Detect which cell encompasses the target text, then output its [X, Y] center coordinate. 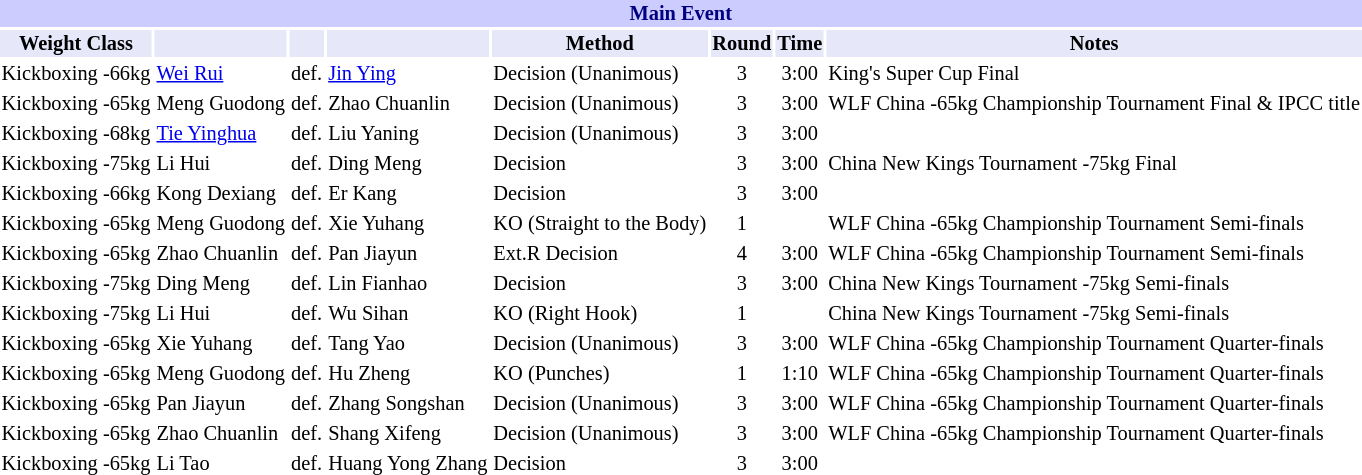
Ext.R Decision [600, 254]
Jin Ying [408, 74]
Tie Yinghua [221, 134]
Kong Dexiang [221, 194]
Hu Zheng [408, 374]
Shang Xifeng [408, 434]
KO (Straight to the Body) [600, 224]
Zhang Songshan [408, 404]
WLF China -65kg Championship Tournament Final & IPCC title [1094, 104]
KO (Right Hook) [600, 314]
Round [742, 44]
Method [600, 44]
KO (Punches) [600, 374]
Er Kang [408, 194]
China New Kings Tournament -75kg Final [1094, 164]
Liu Yaning [408, 134]
Lin Fianhao [408, 284]
Tang Yao [408, 344]
Weight Class [76, 44]
Kickboxing -68kg [76, 134]
Wei Rui [221, 74]
Notes [1094, 44]
1:10 [800, 374]
King's Super Cup Final [1094, 74]
Wu Sihan [408, 314]
Time [800, 44]
Main Event [680, 14]
4 [742, 254]
